Provide the (X, Y) coordinate of the cell's center where the given text is located.  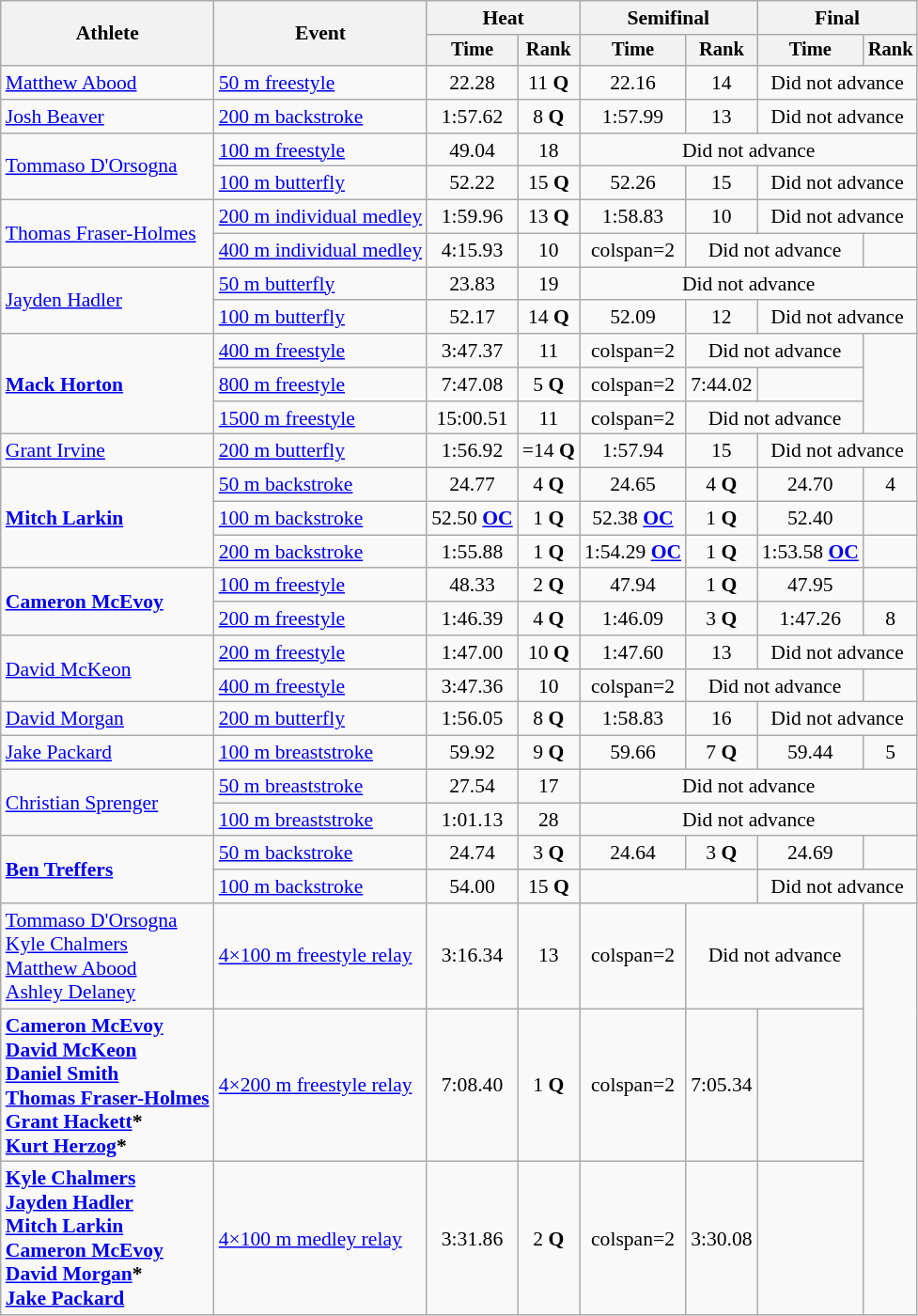
Christian Sprenger (107, 803)
24.70 (810, 485)
Final (838, 18)
7:44.02 (722, 384)
1500 m freestyle (321, 418)
1:55.88 (472, 552)
59.66 (633, 753)
48.33 (472, 586)
Kyle ChalmersJayden HadlerMitch LarkinCameron McEvoyDavid Morgan*Jake Packard (107, 1239)
7:47.08 (472, 384)
1:57.99 (633, 117)
22.28 (472, 83)
24.77 (472, 485)
9 Q (549, 753)
5 (891, 753)
Athlete (107, 34)
1:46.09 (633, 619)
16 (722, 719)
3:30.08 (722, 1239)
7:08.40 (472, 1085)
4×200 m freestyle relay (321, 1085)
1:47.60 (633, 652)
7:05.34 (722, 1085)
Mack Horton (107, 384)
1:47.26 (810, 619)
1:56.92 (472, 451)
Ben Treffers (107, 870)
23.83 (472, 284)
54.00 (472, 886)
1:01.13 (472, 820)
4×100 m medley relay (321, 1239)
Grant Irvine (107, 451)
Jake Packard (107, 753)
Heat (504, 18)
Matthew Abood (107, 83)
15:00.51 (472, 418)
1:57.62 (472, 117)
Cameron McEvoy (107, 602)
24.64 (633, 854)
4 (891, 485)
Semifinal (669, 18)
Cameron McEvoyDavid McKeonDaniel SmithThomas Fraser-HolmesGrant Hackett*Kurt Herzog* (107, 1085)
12 (722, 318)
27.54 (472, 787)
1:56.05 (472, 719)
11 Q (549, 83)
David McKeon (107, 669)
52.17 (472, 318)
=14 Q (549, 451)
50 m breaststroke (321, 787)
18 (549, 150)
7 Q (722, 753)
4×100 m freestyle relay (321, 956)
Tommaso D'Orsogna (107, 167)
Mitch Larkin (107, 519)
17 (549, 787)
10 Q (549, 652)
24.65 (633, 485)
David Morgan (107, 719)
28 (549, 820)
800 m freestyle (321, 384)
Thomas Fraser-Holmes (107, 233)
3:47.37 (472, 351)
8 (891, 619)
Event (321, 34)
1:46.39 (472, 619)
50 m butterfly (321, 284)
59.92 (472, 753)
3:16.34 (472, 956)
1:54.29 OC (633, 552)
47.95 (810, 586)
1:53.58 OC (810, 552)
50 m freestyle (321, 83)
5 Q (549, 384)
52.50 OC (472, 519)
47.94 (633, 586)
200 m individual medley (321, 217)
59.44 (810, 753)
52.40 (810, 519)
13 Q (549, 217)
4:15.93 (472, 251)
52.22 (472, 183)
1:47.00 (472, 652)
400 m individual medley (321, 251)
22.16 (633, 83)
3:47.36 (472, 686)
49.04 (472, 150)
Jayden Hadler (107, 301)
24.74 (472, 854)
14 Q (549, 318)
24.69 (810, 854)
1:57.94 (633, 451)
52.38 OC (633, 519)
Tommaso D'OrsognaKyle ChalmersMatthew AboodAshley Delaney (107, 956)
19 (549, 284)
1:59.96 (472, 217)
52.26 (633, 183)
3:31.86 (472, 1239)
Josh Beaver (107, 117)
14 (722, 83)
52.09 (633, 318)
